Identify which cell holds the provided text, then report its [x, y] central coordinate. 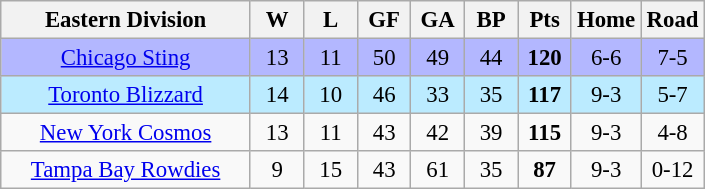
0-12 [672, 170]
50 [384, 58]
117 [544, 95]
49 [438, 58]
5-7 [672, 95]
L [330, 20]
Pts [544, 20]
115 [544, 133]
Chicago Sting [126, 58]
46 [384, 95]
4-8 [672, 133]
7-5 [672, 58]
14 [276, 95]
GF [384, 20]
39 [490, 133]
33 [438, 95]
Toronto Blizzard [126, 95]
6-6 [606, 58]
9 [276, 170]
87 [544, 170]
Home [606, 20]
W [276, 20]
Road [672, 20]
Tampa Bay Rowdies [126, 170]
120 [544, 58]
Eastern Division [126, 20]
15 [330, 170]
BP [490, 20]
42 [438, 133]
New York Cosmos [126, 133]
61 [438, 170]
10 [330, 95]
GA [438, 20]
44 [490, 58]
